Determine the [x, y] coordinate at the center of the cell enclosing the given text.  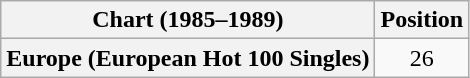
Position [422, 20]
Chart (1985–1989) [188, 20]
Europe (European Hot 100 Singles) [188, 58]
26 [422, 58]
